Search for the cell housing the specified text and yield its [X, Y] center coordinate. 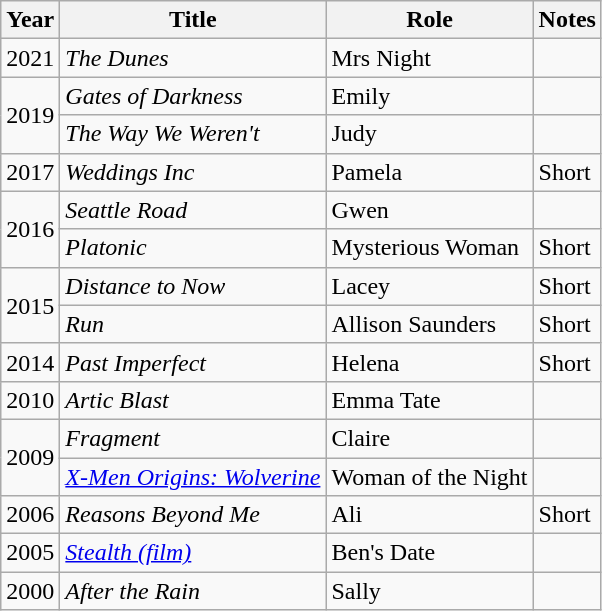
Gwen [430, 210]
2016 [30, 229]
2021 [30, 58]
Role [430, 20]
Pamela [430, 172]
Reasons Beyond Me [193, 515]
2006 [30, 515]
Title [193, 20]
2015 [30, 305]
Emma Tate [430, 400]
The Dunes [193, 58]
Seattle Road [193, 210]
Helena [430, 362]
Past Imperfect [193, 362]
2000 [30, 591]
Weddings Inc [193, 172]
Allison Saunders [430, 324]
The Way We Weren't [193, 134]
2005 [30, 553]
Fragment [193, 438]
Notes [567, 20]
Ben's Date [430, 553]
Claire [430, 438]
Distance to Now [193, 286]
Run [193, 324]
Year [30, 20]
Stealth (film) [193, 553]
X-Men Origins: Wolverine [193, 477]
Lacey [430, 286]
Gates of Darkness [193, 96]
Sally [430, 591]
Emily [430, 96]
Ali [430, 515]
Mrs Night [430, 58]
Mysterious Woman [430, 248]
Judy [430, 134]
2019 [30, 115]
2010 [30, 400]
Woman of the Night [430, 477]
2014 [30, 362]
2009 [30, 457]
2017 [30, 172]
Artic Blast [193, 400]
Platonic [193, 248]
After the Rain [193, 591]
